Scan for the cell matching the given text and deliver its (X, Y) coordinate at center. 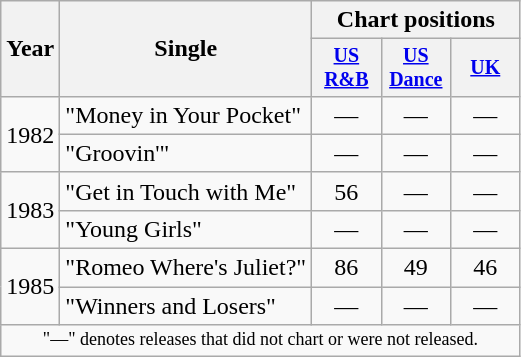
1983 (30, 210)
1982 (30, 134)
UK (486, 68)
56 (346, 191)
"Get in Touch with Me" (186, 191)
"Groovin'" (186, 153)
"—" denotes releases that did not chart or were not released. (260, 340)
"Winners and Losers" (186, 306)
1985 (30, 287)
Chart positions (416, 20)
49 (416, 268)
"Romeo Where's Juliet?" (186, 268)
86 (346, 268)
USR&B (346, 68)
"Money in Your Pocket" (186, 115)
Single (186, 49)
USDance (416, 68)
46 (486, 268)
"Young Girls" (186, 229)
Year (30, 49)
